Scan for the cell matching the given text and deliver its [X, Y] coordinate at center. 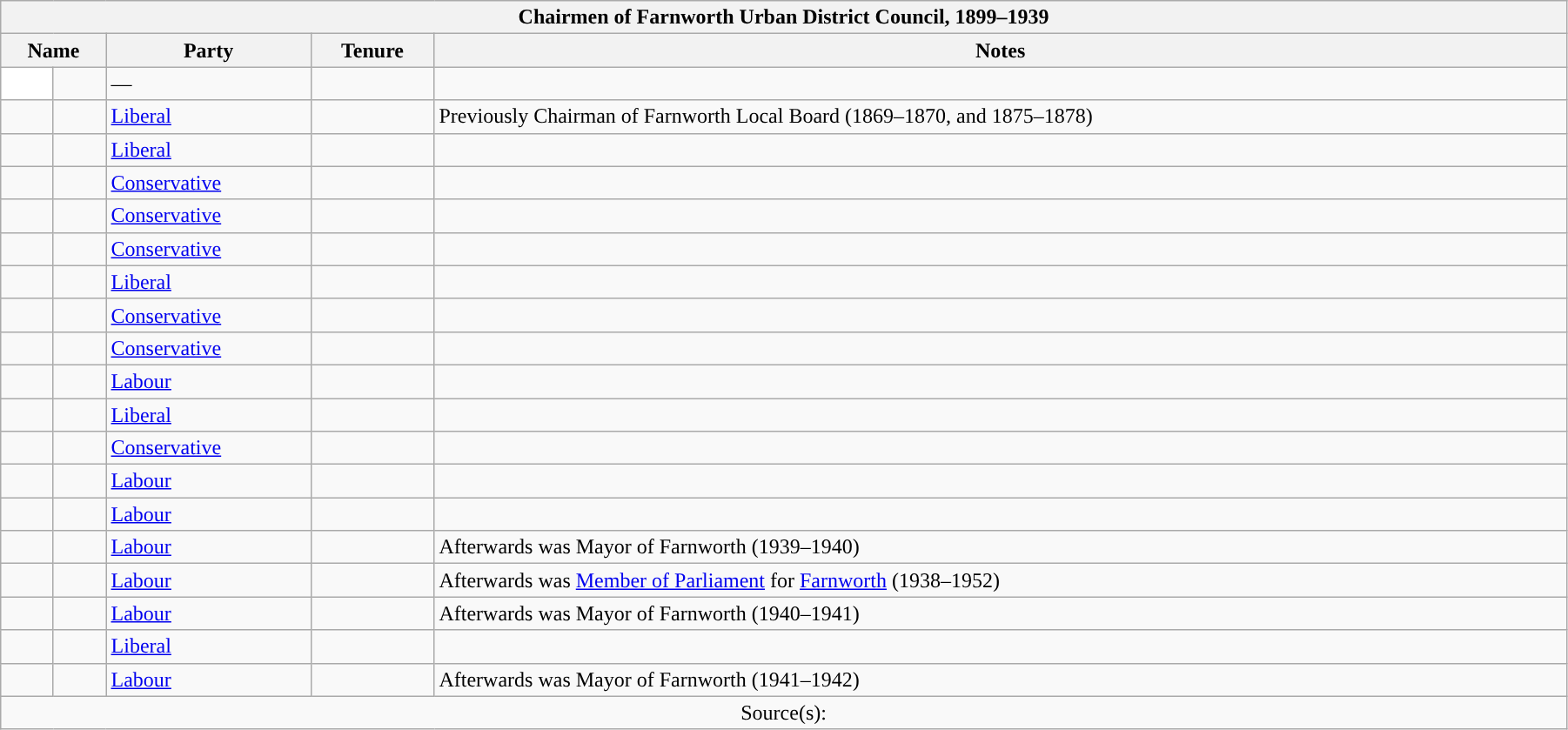
Chairmen of Farnworth Urban District Council, 1899–1939 [784, 17]
— [209, 84]
Notes [1001, 50]
Tenure [372, 50]
Party [209, 50]
Afterwards was Member of Parliament for Farnworth (1938–1952) [1001, 580]
Afterwards was Mayor of Farnworth (1941–1942) [1001, 680]
Afterwards was Mayor of Farnworth (1940–1941) [1001, 613]
Name [54, 50]
Previously Chairman of Farnworth Local Board (1869–1870, and 1875–1878) [1001, 117]
Afterwards was Mayor of Farnworth (1939–1940) [1001, 547]
Source(s): [784, 713]
